Return (x, y) of the center of cell containing provided text 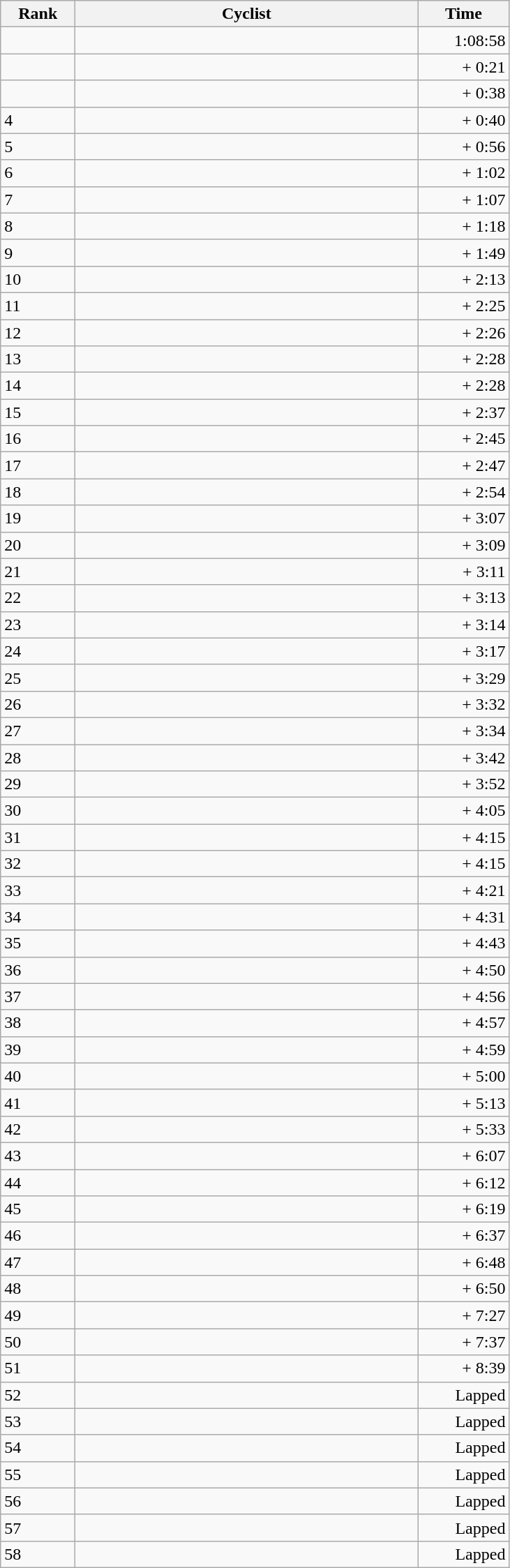
12 (38, 333)
+ 5:13 (463, 1103)
43 (38, 1156)
47 (38, 1262)
23 (38, 625)
+ 3:17 (463, 651)
+ 3:07 (463, 518)
+ 4:21 (463, 890)
54 (38, 1448)
+ 2:25 (463, 306)
4 (38, 120)
Cyclist (247, 14)
25 (38, 678)
58 (38, 1554)
20 (38, 545)
52 (38, 1395)
1:08:58 (463, 40)
11 (38, 306)
+ 1:07 (463, 200)
Rank (38, 14)
+ 2:54 (463, 492)
40 (38, 1076)
18 (38, 492)
+ 4:57 (463, 1023)
+ 3:11 (463, 572)
+ 3:32 (463, 704)
15 (38, 412)
14 (38, 386)
41 (38, 1103)
34 (38, 917)
+ 6:19 (463, 1209)
55 (38, 1474)
+ 3:14 (463, 625)
+ 6:12 (463, 1183)
+ 7:37 (463, 1342)
39 (38, 1050)
+ 8:39 (463, 1368)
21 (38, 572)
+ 5:33 (463, 1129)
38 (38, 1023)
+ 2:37 (463, 412)
+ 6:37 (463, 1236)
13 (38, 359)
+ 4:56 (463, 996)
+ 4:05 (463, 811)
35 (38, 943)
6 (38, 173)
+ 0:40 (463, 120)
30 (38, 811)
28 (38, 757)
56 (38, 1501)
+ 7:27 (463, 1315)
19 (38, 518)
+ 3:42 (463, 757)
29 (38, 784)
22 (38, 598)
33 (38, 890)
+ 3:29 (463, 678)
17 (38, 465)
+ 6:50 (463, 1289)
42 (38, 1129)
45 (38, 1209)
+ 3:52 (463, 784)
+ 5:00 (463, 1076)
+ 0:56 (463, 147)
+ 2:47 (463, 465)
+ 1:18 (463, 226)
27 (38, 731)
+ 1:49 (463, 253)
37 (38, 996)
+ 4:50 (463, 970)
46 (38, 1236)
16 (38, 439)
9 (38, 253)
7 (38, 200)
5 (38, 147)
51 (38, 1368)
+ 4:59 (463, 1050)
Time (463, 14)
+ 2:26 (463, 333)
10 (38, 279)
50 (38, 1342)
36 (38, 970)
+ 6:48 (463, 1262)
26 (38, 704)
+ 4:43 (463, 943)
+ 3:34 (463, 731)
53 (38, 1421)
+ 0:21 (463, 67)
+ 2:45 (463, 439)
24 (38, 651)
32 (38, 864)
+ 1:02 (463, 173)
48 (38, 1289)
8 (38, 226)
+ 3:13 (463, 598)
+ 4:31 (463, 917)
31 (38, 837)
44 (38, 1183)
+ 0:38 (463, 94)
49 (38, 1315)
+ 2:13 (463, 279)
57 (38, 1528)
+ 3:09 (463, 545)
+ 6:07 (463, 1156)
